From the cell containing the given text, extract its center point as [x, y] coordinate. 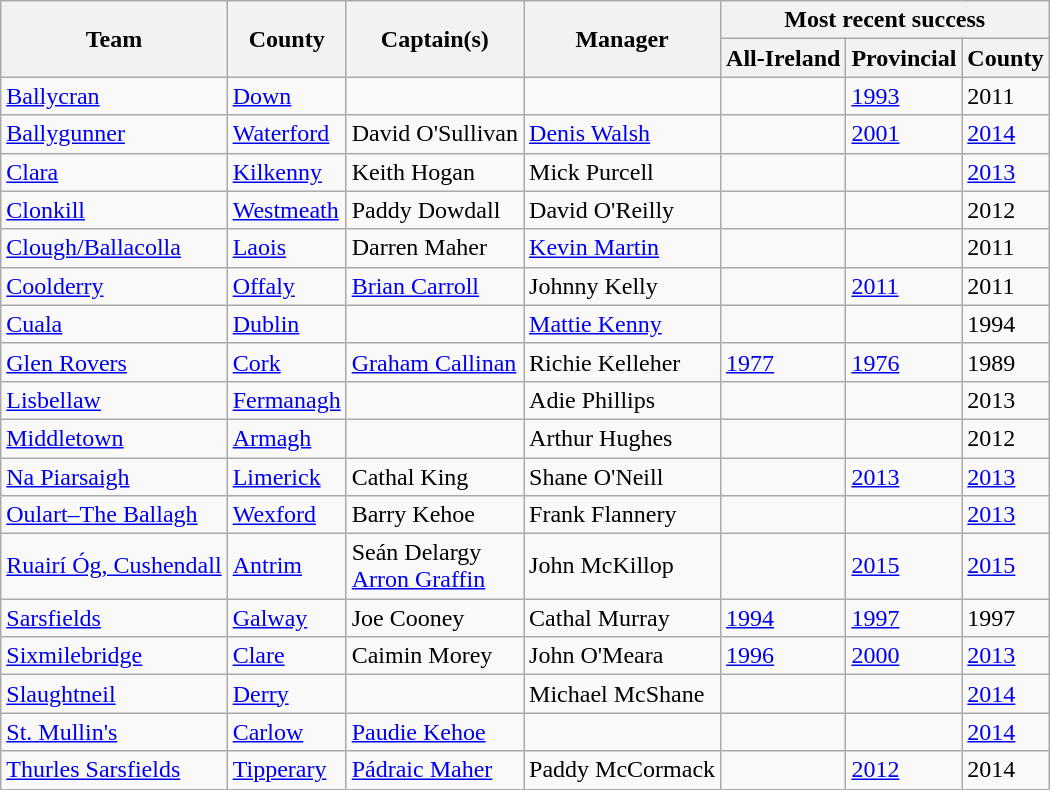
Keith Hogan [434, 172]
Glen Rovers [114, 362]
Down [286, 96]
Limerick [286, 477]
2000 [904, 656]
Thurles Sarsfields [114, 770]
Provincial [904, 58]
Cathal King [434, 477]
1996 [784, 656]
Clare [286, 656]
Westmeath [286, 210]
Most recent success [885, 20]
Cork [286, 362]
Manager [622, 39]
Offaly [286, 286]
Arthur Hughes [622, 438]
1977 [784, 362]
Slaughtneil [114, 694]
Michael McShane [622, 694]
2001 [904, 134]
Wexford [286, 515]
Lisbellaw [114, 400]
Frank Flannery [622, 515]
Cathal Murray [622, 618]
Waterford [286, 134]
Kilkenny [286, 172]
All-Ireland [784, 58]
Kevin Martin [622, 248]
Galway [286, 618]
Sarsfields [114, 618]
Cuala [114, 324]
Paddy Dowdall [434, 210]
Denis Walsh [622, 134]
Paudie Kehoe [434, 732]
Captain(s) [434, 39]
Antrim [286, 566]
Middletown [114, 438]
Seán DelargyArron Graffin [434, 566]
1993 [904, 96]
Barry Kehoe [434, 515]
Carlow [286, 732]
St. Mullin's [114, 732]
Ballycran [114, 96]
John McKillop [622, 566]
Paddy McCormack [622, 770]
Team [114, 39]
Clonkill [114, 210]
Pádraic Maher [434, 770]
Dublin [286, 324]
1989 [1006, 362]
Graham Callinan [434, 362]
Ruairí Óg, Cushendall [114, 566]
Armagh [286, 438]
1976 [904, 362]
David O'Reilly [622, 210]
Mick Purcell [622, 172]
Richie Kelleher [622, 362]
Clough/Ballacolla [114, 248]
Tipperary [286, 770]
Mattie Kenny [622, 324]
Oulart–The Ballagh [114, 515]
Caimin Morey [434, 656]
Brian Carroll [434, 286]
Darren Maher [434, 248]
Coolderry [114, 286]
Fermanagh [286, 400]
Laois [286, 248]
Joe Cooney [434, 618]
Clara [114, 172]
Sixmilebridge [114, 656]
Ballygunner [114, 134]
Shane O'Neill [622, 477]
Na Piarsaigh [114, 477]
Adie Phillips [622, 400]
David O'Sullivan [434, 134]
Johnny Kelly [622, 286]
John O'Meara [622, 656]
Derry [286, 694]
